Output the [X, Y] coordinate of the center of the cell containing the given text.  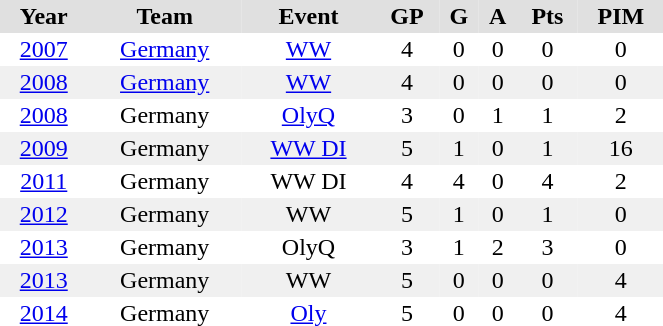
Year [44, 16]
2012 [44, 214]
A [498, 16]
G [459, 16]
GP [407, 16]
Event [308, 16]
Pts [548, 16]
2011 [44, 182]
2007 [44, 50]
Team [164, 16]
PIM [620, 16]
2009 [44, 148]
16 [620, 148]
